Locate the cell with the specified text and output its (X, Y) center coordinate. 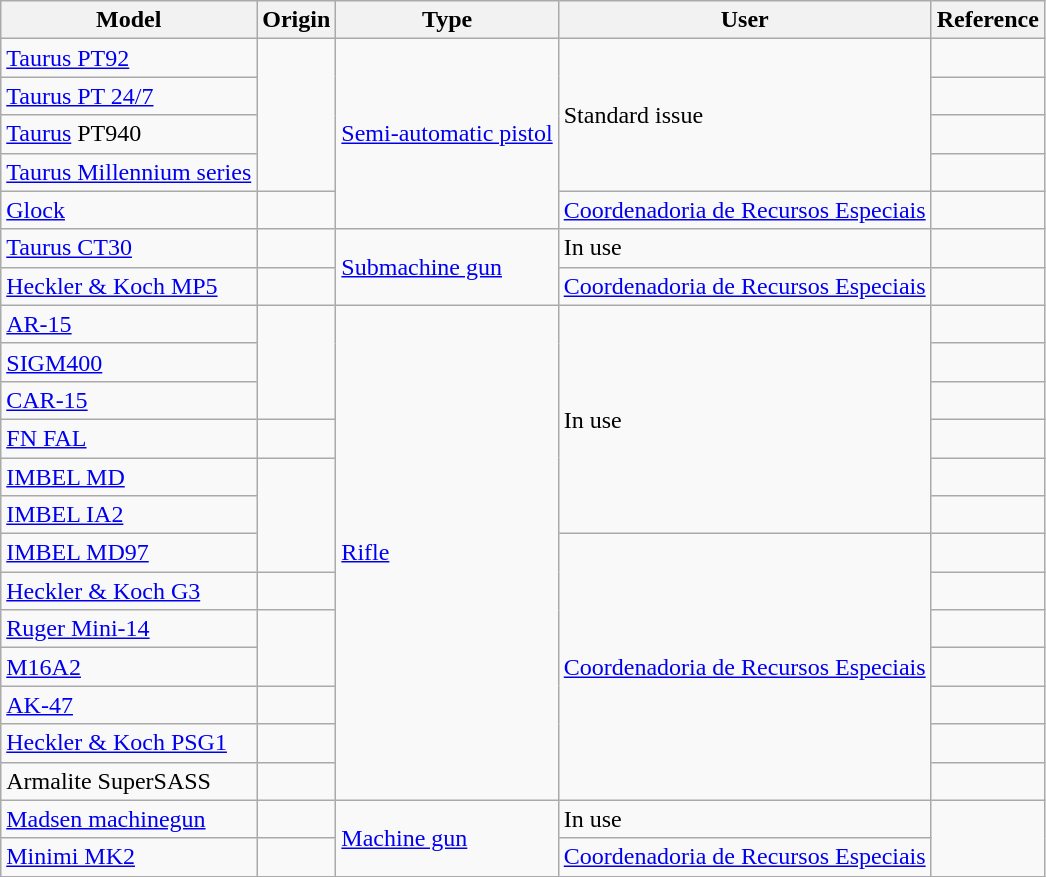
Madsen machinegun (129, 819)
Rifle (447, 552)
Glock (129, 210)
Reference (988, 20)
CAR-15 (129, 400)
Origin (296, 20)
Taurus Millennium series (129, 172)
Semi-automatic pistol (447, 134)
Taurus CT30 (129, 248)
User (744, 20)
Submachine gun (447, 267)
Minimi MK2 (129, 857)
IMBEL MD97 (129, 553)
AK-47 (129, 705)
Type (447, 20)
Machine gun (447, 838)
Heckler & Koch MP5 (129, 286)
AR-15 (129, 324)
Ruger Mini-14 (129, 629)
Standard issue (744, 115)
Taurus PT940 (129, 134)
Heckler & Koch G3 (129, 591)
Armalite SuperSASS (129, 781)
FN FAL (129, 438)
IMBEL IA2 (129, 515)
SIGM400 (129, 362)
Taurus PT92 (129, 58)
Model (129, 20)
M16A2 (129, 667)
Taurus PT 24/7 (129, 96)
Heckler & Koch PSG1 (129, 743)
IMBEL MD (129, 477)
